Detect which cell encompasses the target text, then output its (X, Y) center coordinate. 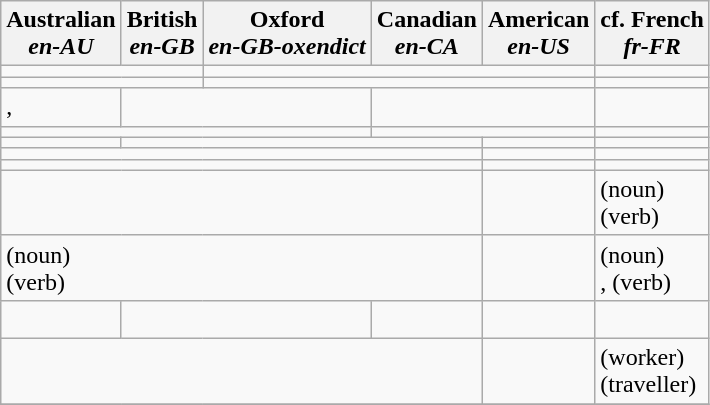
, (61, 107)
Australianen-AU (61, 34)
Britishen-GB (162, 34)
Americanen-US (538, 34)
Oxforden-GB-oxendict (287, 34)
(noun), (verb) (652, 268)
cf. Frenchfr-FR (652, 34)
(worker) (traveller) (652, 370)
Canadianen-CA (426, 34)
